Locate the cell with the specified text and output its [x, y] center coordinate. 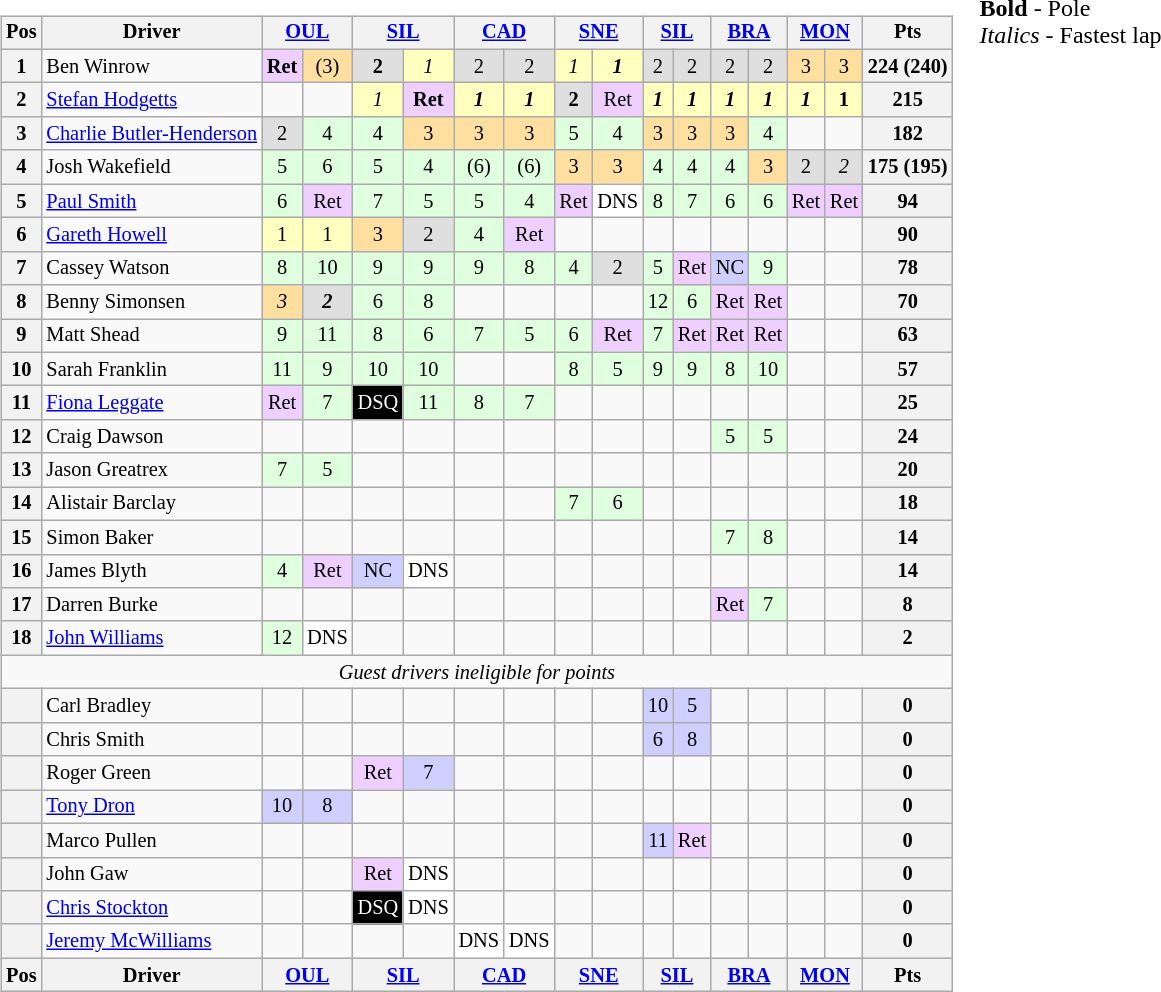
Roger Green [151, 773]
Guest drivers ineligible for points [476, 672]
Tony Dron [151, 807]
63 [908, 336]
Carl Bradley [151, 706]
16 [21, 571]
70 [908, 302]
Sarah Franklin [151, 369]
John Gaw [151, 874]
175 (195) [908, 167]
(3) [327, 66]
24 [908, 437]
13 [21, 470]
57 [908, 369]
Matt Shead [151, 336]
Stefan Hodgetts [151, 100]
Darren Burke [151, 605]
Chris Stockton [151, 908]
Alistair Barclay [151, 504]
Josh Wakefield [151, 167]
15 [21, 537]
John Williams [151, 638]
Charlie Butler-Henderson [151, 134]
25 [908, 403]
94 [908, 201]
Gareth Howell [151, 235]
90 [908, 235]
224 (240) [908, 66]
Paul Smith [151, 201]
215 [908, 100]
Simon Baker [151, 537]
20 [908, 470]
James Blyth [151, 571]
78 [908, 268]
Chris Smith [151, 739]
Marco Pullen [151, 840]
182 [908, 134]
Cassey Watson [151, 268]
Craig Dawson [151, 437]
Benny Simonsen [151, 302]
Ben Winrow [151, 66]
Jeremy McWilliams [151, 941]
17 [21, 605]
Jason Greatrex [151, 470]
Fiona Leggate [151, 403]
